Determine the [X, Y] coordinate at the center of the cell enclosing the given text.  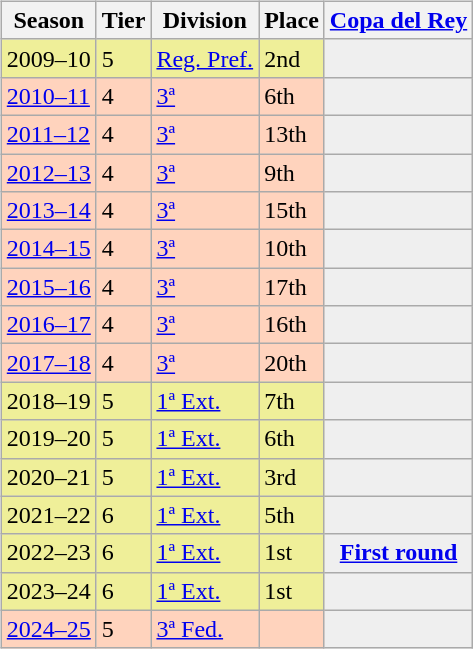
7th [292, 401]
2020–21 [48, 477]
10th [292, 249]
2010–11 [48, 96]
Place [292, 20]
16th [292, 325]
Season [48, 20]
3ª Fed. [205, 629]
2011–12 [48, 134]
2017–18 [48, 363]
17th [292, 287]
First round [398, 553]
2021–22 [48, 515]
Division [205, 20]
9th [292, 173]
15th [292, 211]
2nd [292, 58]
2024–25 [48, 629]
2009–10 [48, 58]
20th [292, 363]
2014–15 [48, 249]
3rd [292, 477]
2023–24 [48, 591]
Reg. Pref. [205, 58]
2019–20 [48, 439]
13th [292, 134]
2018–19 [48, 401]
2013–14 [48, 211]
5th [292, 515]
2012–13 [48, 173]
2015–16 [48, 287]
2022–23 [48, 553]
Tier [124, 20]
2016–17 [48, 325]
Copa del Rey [398, 20]
